Return the [x, y] coordinate for the center point of the cell that contains the specified text.  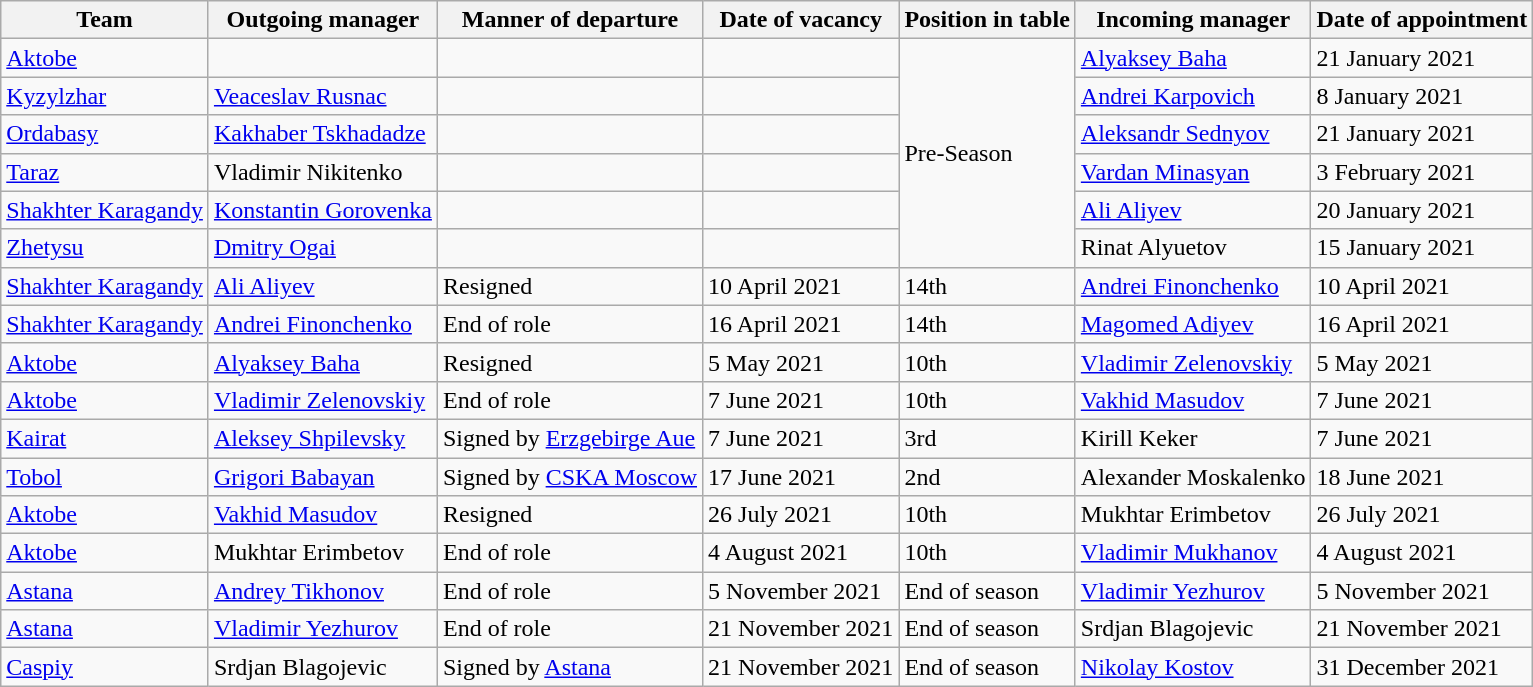
Aleksey Shpilevsky [322, 438]
18 June 2021 [1422, 477]
Kairat [105, 438]
2nd [987, 477]
20 January 2021 [1422, 210]
Vladimir Nikitenko [322, 172]
Taraz [105, 172]
Date of vacancy [801, 20]
Aleksandr Sednyov [1193, 134]
Alexander Moskalenko [1193, 477]
Dmitry Ogai [322, 248]
Konstantin Gorovenka [322, 210]
17 June 2021 [801, 477]
Vardan Minasyan [1193, 172]
Veaceslav Rusnac [322, 96]
15 January 2021 [1422, 248]
31 December 2021 [1422, 667]
3 February 2021 [1422, 172]
Andrei Karpovich [1193, 96]
Pre-Season [987, 153]
8 January 2021 [1422, 96]
Manner of departure [570, 20]
Andrey Tikhonov [322, 591]
Date of appointment [1422, 20]
Incoming manager [1193, 20]
Vladimir Mukhanov [1193, 553]
Magomed Adiyev [1193, 324]
Ordabasy [105, 134]
Signed by Erzgebirge Aue [570, 438]
Outgoing manager [322, 20]
Signed by Astana [570, 667]
Signed by CSKA Moscow [570, 477]
Kyzylzhar [105, 96]
Kakhaber Tskhadadze [322, 134]
Grigori Babayan [322, 477]
Tobol [105, 477]
Position in table [987, 20]
Team [105, 20]
Nikolay Kostov [1193, 667]
Rinat Alyuetov [1193, 248]
Caspiy [105, 667]
Zhetysu [105, 248]
3rd [987, 438]
Kirill Keker [1193, 438]
